Find where the given text appears and provide that cell's center as [X, Y] coordinate. 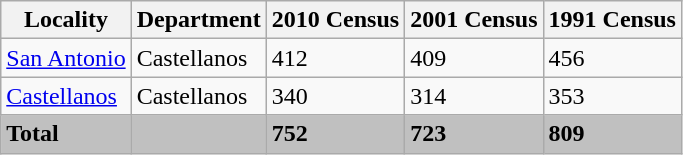
San Antonio [66, 58]
2001 Census [474, 20]
723 [474, 134]
412 [335, 58]
1991 Census [612, 20]
340 [335, 96]
353 [612, 96]
Department [198, 20]
314 [474, 96]
Locality [66, 20]
809 [612, 134]
409 [474, 58]
456 [612, 58]
752 [335, 134]
Total [66, 134]
2010 Census [335, 20]
